Output the (X, Y) coordinate of the center of the cell containing the given text.  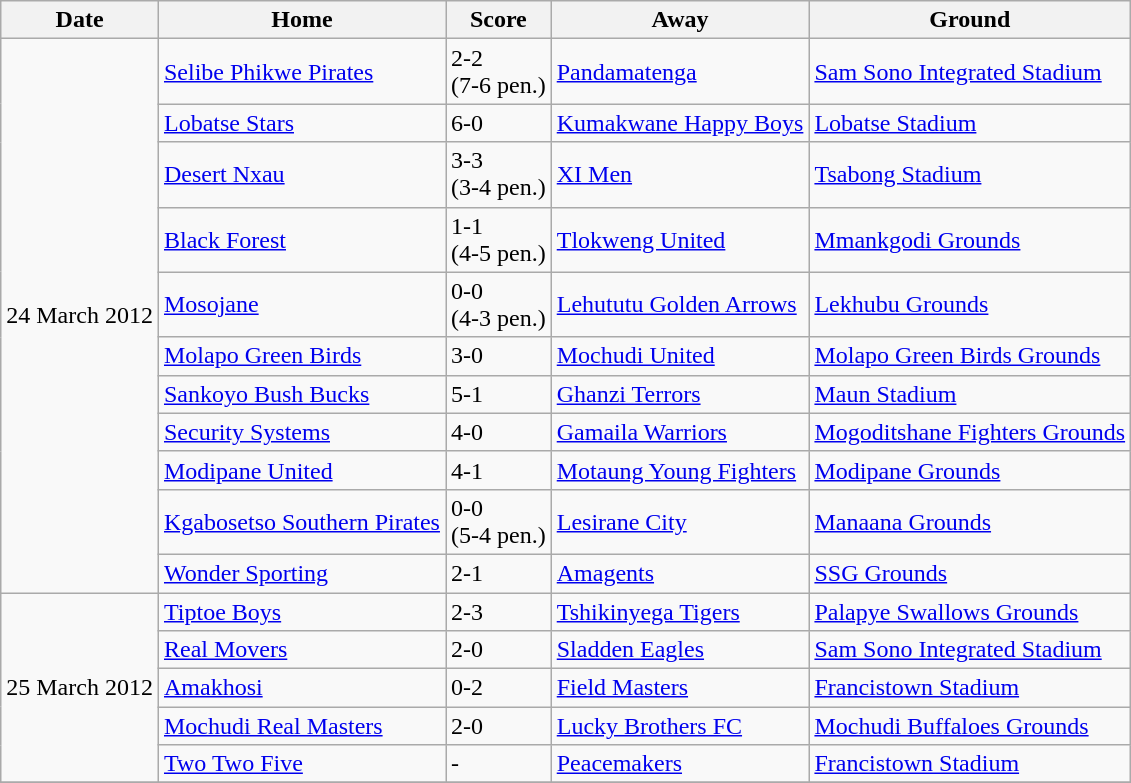
4-0 (499, 432)
3-3(3-4 pen.) (499, 174)
Ghanzi Terrors (680, 394)
Modipane Grounds (970, 470)
Palapye Swallows Grounds (970, 611)
Lobatse Stadium (970, 123)
Field Masters (680, 688)
Lehututu Golden Arrows (680, 304)
5-1 (499, 394)
Mosojane (302, 304)
Kumakwane Happy Boys (680, 123)
2-1 (499, 573)
Molapo Green Birds Grounds (970, 356)
Mogoditshane Fighters Grounds (970, 432)
Sladden Eagles (680, 650)
Ground (970, 20)
Date (80, 20)
SSG Grounds (970, 573)
Real Movers (302, 650)
Security Systems (302, 432)
Manaana Grounds (970, 522)
Kgabosetso Southern Pirates (302, 522)
Home (302, 20)
Amagents (680, 573)
Tiptoe Boys (302, 611)
Selibe Phikwe Pirates (302, 72)
Mochudi United (680, 356)
25 March 2012 (80, 687)
Molapo Green Birds (302, 356)
2-2(7-6 pen.) (499, 72)
Sankoyo Bush Bucks (302, 394)
Mmankgodi Grounds (970, 240)
Score (499, 20)
0-0(5-4 pen.) (499, 522)
Modipane United (302, 470)
4-1 (499, 470)
0-2 (499, 688)
0-0(4-3 pen.) (499, 304)
Amakhosi (302, 688)
XI Men (680, 174)
Lobatse Stars (302, 123)
Motaung Young Fighters (680, 470)
Mochudi Buffaloes Grounds (970, 726)
24 March 2012 (80, 316)
Gamaila Warriors (680, 432)
Lucky Brothers FC (680, 726)
Peacemakers (680, 764)
3-0 (499, 356)
Mochudi Real Masters (302, 726)
Lesirane City (680, 522)
1-1(4-5 pen.) (499, 240)
Desert Nxau (302, 174)
2-3 (499, 611)
Tsabong Stadium (970, 174)
6-0 (499, 123)
- (499, 764)
Away (680, 20)
Tshikinyega Tigers (680, 611)
Black Forest (302, 240)
Maun Stadium (970, 394)
Pandamatenga (680, 72)
Lekhubu Grounds (970, 304)
Wonder Sporting (302, 573)
Tlokweng United (680, 240)
Two Two Five (302, 764)
